Extract the [X, Y] coordinate from the center of the cell holding the provided text.  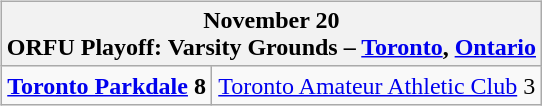
Toronto Parkdale 8 [106, 85]
Toronto Amateur Athletic Club 3 [377, 85]
November 20ORFU Playoff: Varsity Grounds – Toronto, Ontario [271, 34]
